Extract the (x, y) coordinate from the center of the cell holding the provided text.  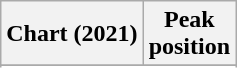
Chart (2021) (72, 34)
Peakposition (189, 34)
